Find where the given text appears and provide that cell's center as [x, y] coordinate. 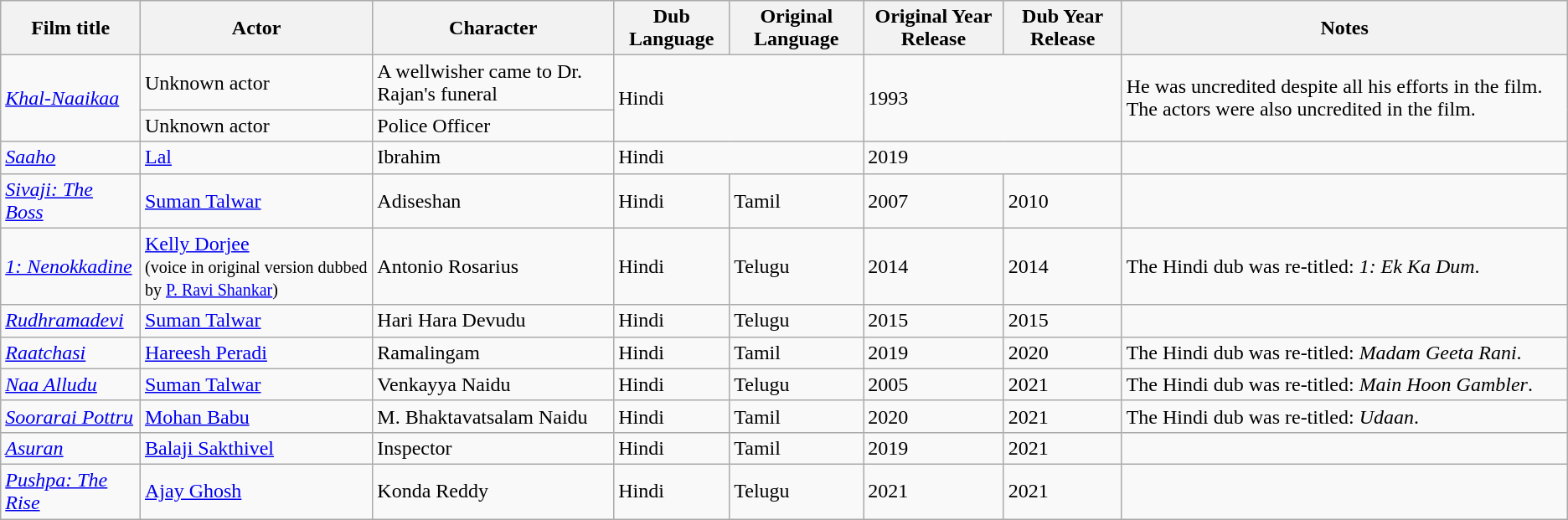
Notes [1344, 28]
1: Nenokkadine [70, 266]
M. Bhaktavatsalam Naidu [493, 416]
Ramalingam [493, 353]
The Hindi dub was re-titled: Udaan. [1344, 416]
Raatchasi [70, 353]
Balaji Sakthivel [256, 448]
Rudhramadevi [70, 321]
Dub Year Release [1062, 28]
Saaho [70, 157]
Mohan Babu [256, 416]
The Hindi dub was re-titled: Main Hoon Gambler. [1344, 384]
Antonio Rosarius [493, 266]
Dub Language [672, 28]
1993 [993, 99]
Venkayya Naidu [493, 384]
Police Officer [493, 126]
Original Year Release [933, 28]
The Hindi dub was re-titled: Madam Geeta Rani. [1344, 353]
Pushpa: The Rise [70, 491]
Lal [256, 157]
Sivaji: The Boss [70, 201]
Hari Hara Devudu [493, 321]
Hareesh Peradi [256, 353]
2005 [933, 384]
Konda Reddy [493, 491]
2010 [1062, 201]
Actor [256, 28]
Asuran [70, 448]
Ajay Ghosh [256, 491]
2007 [933, 201]
Soorarai Pottru [70, 416]
Film title [70, 28]
A wellwisher came to Dr. Rajan's funeral [493, 82]
Khal-Naaikaa [70, 99]
Inspector [493, 448]
Original Language [797, 28]
Naa Alludu [70, 384]
Ibrahim [493, 157]
Character [493, 28]
He was uncredited despite all his efforts in the film. The actors were also uncredited in the film. [1344, 99]
Adiseshan [493, 201]
The Hindi dub was re-titled: 1: Ek Ka Dum. [1344, 266]
Kelly Dorjee(voice in original version dubbed by P. Ravi Shankar) [256, 266]
